Scan for the cell matching the given text and deliver its [x, y] coordinate at center. 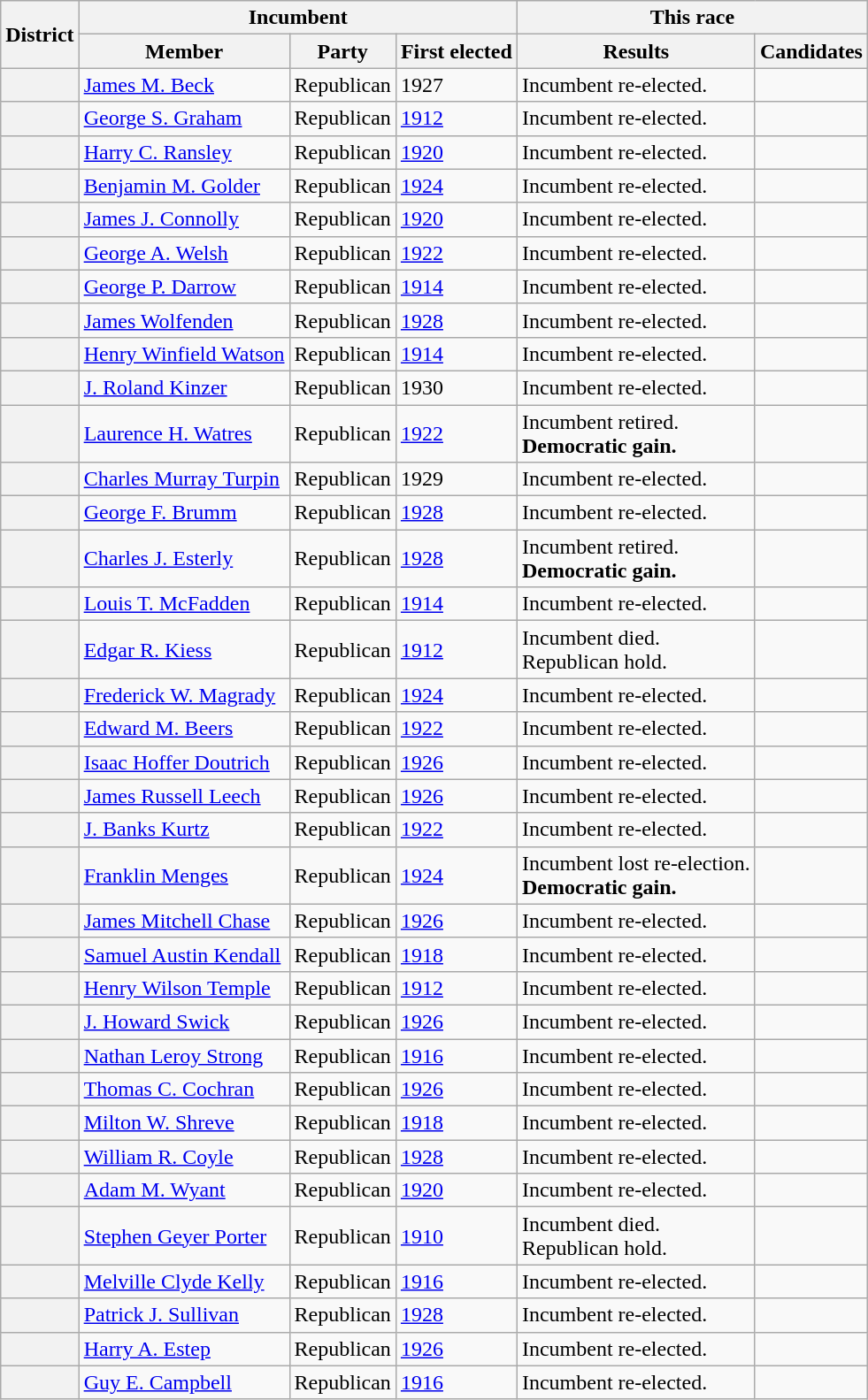
Harry A. Estep [184, 1349]
J. Roland Kinzer [184, 387]
Isaac Hoffer Doutrich [184, 762]
George S. Graham [184, 119]
J. Banks Kurtz [184, 830]
Henry Wilson Temple [184, 988]
Charles J. Esterly [184, 559]
George P. Darrow [184, 287]
Melville Clyde Kelly [184, 1281]
1910 [457, 1236]
James Wolfenden [184, 320]
Member [184, 51]
This race [692, 18]
Edward M. Beers [184, 729]
George A. Welsh [184, 253]
Samuel Austin Kendall [184, 954]
Incumbent [297, 18]
James J. Connolly [184, 219]
Laurence H. Watres [184, 433]
1930 [457, 387]
Adam M. Wyant [184, 1190]
Harry C. Ransley [184, 152]
Nathan Leroy Strong [184, 1055]
Candidates [810, 51]
Results [635, 51]
Frederick W. Magrady [184, 695]
Guy E. Campbell [184, 1382]
Stephen Geyer Porter [184, 1236]
J. Howard Swick [184, 1021]
Incumbent lost re-election.Democratic gain. [635, 876]
Louis T. McFadden [184, 604]
James Russell Leech [184, 796]
Franklin Menges [184, 876]
1929 [457, 479]
District [40, 34]
Benjamin M. Golder [184, 186]
James Mitchell Chase [184, 921]
William R. Coyle [184, 1157]
Milton W. Shreve [184, 1123]
Henry Winfield Watson [184, 354]
George F. Brumm [184, 513]
Thomas C. Cochran [184, 1090]
Patrick J. Sullivan [184, 1315]
Party [342, 51]
James M. Beck [184, 85]
First elected [457, 51]
Charles Murray Turpin [184, 479]
Edgar R. Kiess [184, 649]
1927 [457, 85]
